Determine the [X, Y] coordinate at the center of the cell enclosing the given text.  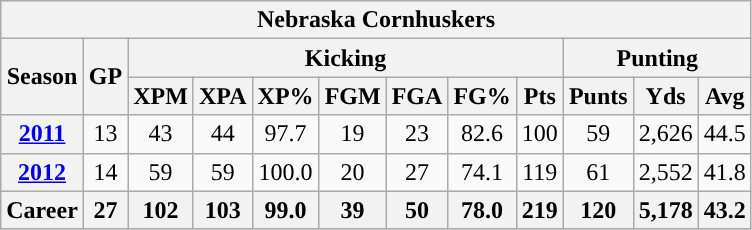
20 [352, 172]
2,626 [666, 134]
2,552 [666, 172]
78.0 [482, 210]
2012 [42, 172]
Kicking [346, 58]
14 [105, 172]
97.7 [286, 134]
120 [598, 210]
43.2 [724, 210]
74.1 [482, 172]
119 [540, 172]
50 [417, 210]
FGM [352, 96]
102 [161, 210]
41.8 [724, 172]
5,178 [666, 210]
13 [105, 134]
23 [417, 134]
XPM [161, 96]
103 [222, 210]
44 [222, 134]
100.0 [286, 172]
Pts [540, 96]
Nebraska Cornhuskers [376, 20]
82.6 [482, 134]
GP [105, 77]
Avg [724, 96]
Punts [598, 96]
61 [598, 172]
FG% [482, 96]
FGA [417, 96]
19 [352, 134]
219 [540, 210]
2011 [42, 134]
XPA [222, 96]
99.0 [286, 210]
43 [161, 134]
XP% [286, 96]
Career [42, 210]
Punting [657, 58]
44.5 [724, 134]
Yds [666, 96]
39 [352, 210]
Season [42, 77]
100 [540, 134]
